Pinpoint the cell where the given text exists, returning its (x, y) midpoint coordinate. 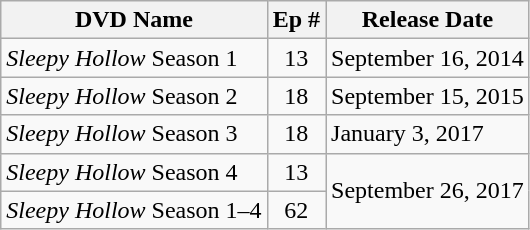
Sleepy Hollow Season 1–4 (134, 210)
Sleepy Hollow Season 3 (134, 134)
September 15, 2015 (428, 96)
62 (296, 210)
January 3, 2017 (428, 134)
Sleepy Hollow Season 2 (134, 96)
Ep # (296, 20)
Release Date (428, 20)
September 16, 2014 (428, 58)
Sleepy Hollow Season 4 (134, 172)
DVD Name (134, 20)
Sleepy Hollow Season 1 (134, 58)
September 26, 2017 (428, 191)
